Provide the (x, y) coordinate of the cell's center where the given text is located.  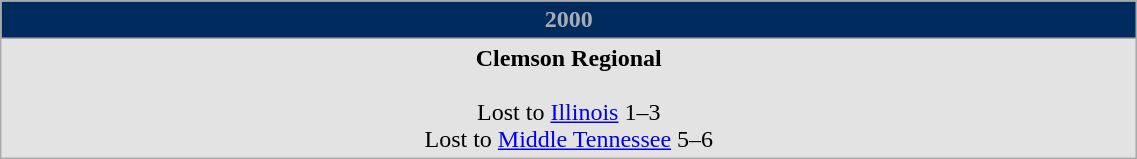
2000 (569, 20)
Clemson RegionalLost to Illinois 1–3Lost to Middle Tennessee 5–6 (569, 98)
